Search for the cell housing the specified text and yield its [x, y] center coordinate. 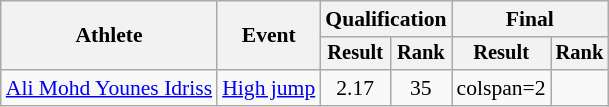
Qualification [386, 19]
Athlete [109, 36]
35 [420, 88]
2.17 [355, 88]
Event [268, 36]
High jump [268, 88]
Ali Mohd Younes Idriss [109, 88]
Final [530, 19]
colspan=2 [502, 88]
